Detect which cell encompasses the target text, then output its [X, Y] center coordinate. 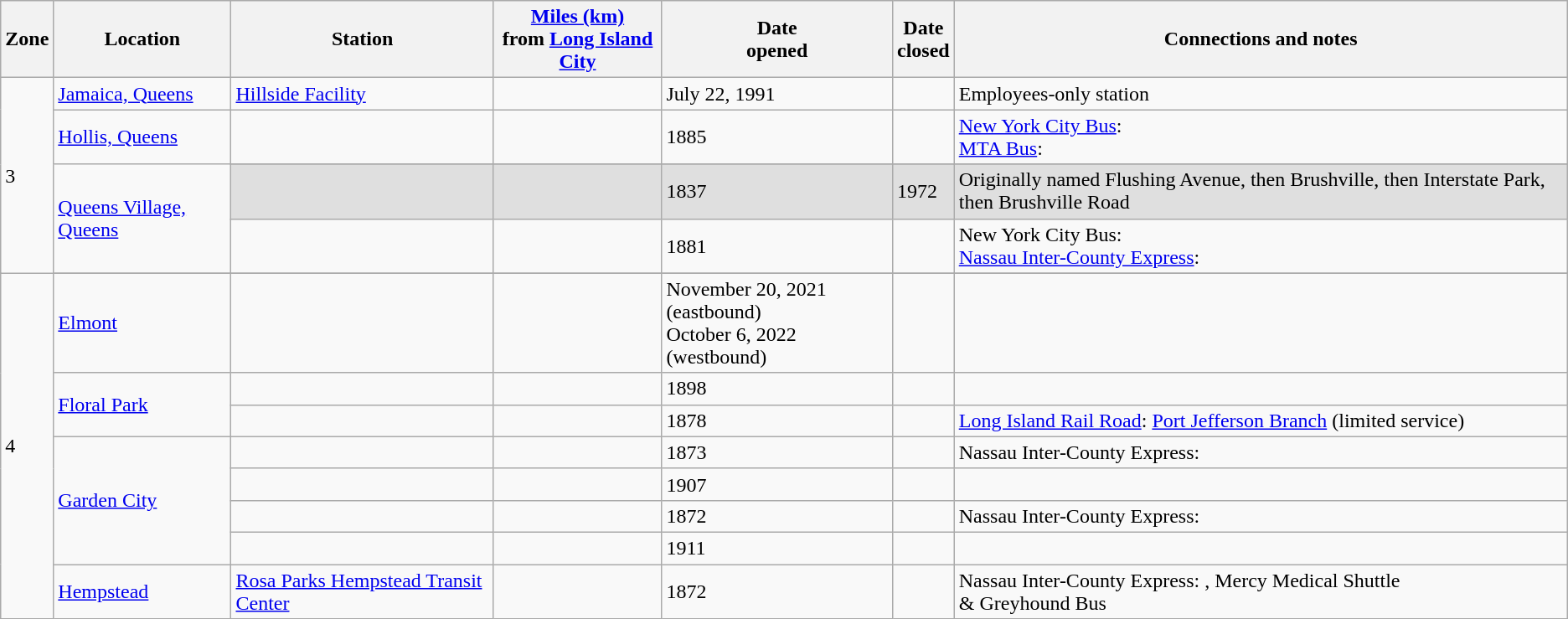
Elmont [142, 323]
Hempstead [142, 591]
Hillside Facility [362, 94]
Dateopened [777, 39]
1898 [777, 389]
Floral Park [142, 405]
Jamaica, Queens [142, 94]
Location [142, 39]
Connections and notes [1261, 39]
Long Island Rail Road: Port Jefferson Branch (limited service) [1261, 420]
1972 [923, 191]
1911 [777, 548]
Station [362, 39]
Originally named Flushing Avenue, then Brushville, then Interstate Park, then Brushville Road [1261, 191]
1873 [777, 452]
1878 [777, 420]
1885 [777, 137]
Queens Village, Queens [142, 219]
1907 [777, 484]
Rosa Parks Hempstead Transit Center [362, 591]
Miles (km)from Long Island City [578, 39]
Garden City [142, 500]
4 [27, 446]
1881 [777, 246]
Dateclosed [923, 39]
Employees-only station [1261, 94]
July 22, 1991 [777, 94]
November 20, 2021 (eastbound)October 6, 2022 (westbound) [777, 323]
Nassau Inter-County Express: , Mercy Medical Shuttle & Greyhound Bus [1261, 591]
1837 [777, 191]
Zone [27, 39]
3 [27, 176]
New York City Bus: Nassau Inter-County Express: [1261, 246]
New York City Bus: MTA Bus: [1261, 137]
Hollis, Queens [142, 137]
